Provide the [X, Y] coordinate of the cell's center where the given text is located.  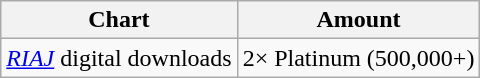
Chart [119, 20]
RIAJ digital downloads [119, 58]
2× Platinum (500,000+) [358, 58]
Amount [358, 20]
